Determine the [x, y] coordinate at the center of the cell enclosing the given text.  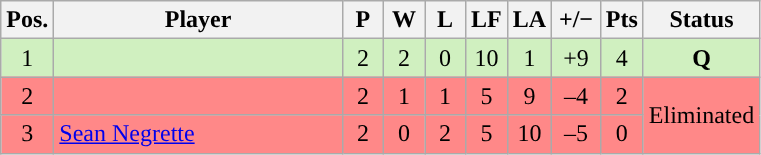
3 [28, 134]
Q [701, 58]
Eliminated [701, 115]
+/− [576, 20]
9 [529, 96]
W [404, 20]
P [362, 20]
L [444, 20]
4 [622, 58]
Status [701, 20]
LA [529, 20]
–4 [576, 96]
Sean Negrette [198, 134]
LF [487, 20]
Pts [622, 20]
+9 [576, 58]
–5 [576, 134]
Pos. [28, 20]
Player [198, 20]
